Extract the (x, y) coordinate from the center of the cell holding the provided text.  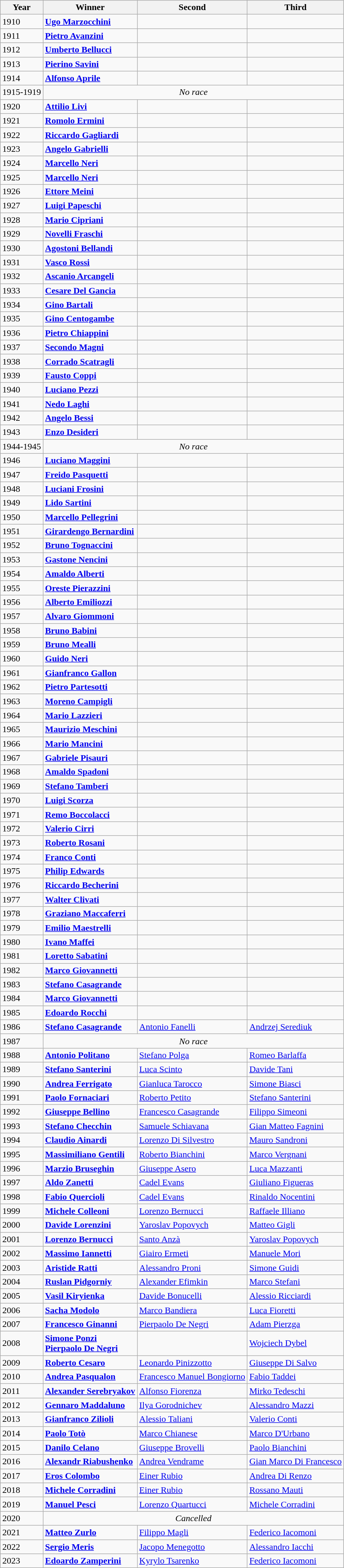
Andrea Di Renzo (296, 1476)
Matteo Gigli (296, 1225)
1971 (22, 814)
Bruno Tognaccini (90, 545)
Alvaro Giommoni (90, 616)
Edoardo Rocchi (90, 1013)
1997 (22, 1183)
Giairo Ermeti (192, 1253)
Giuliano Figueras (296, 1183)
Samuele Schiavana (192, 1126)
Angelo Bessi (90, 418)
Alessio Ricciardi (296, 1296)
Aristide Ratti (90, 1267)
1959 (22, 645)
Giuseppe Bellino (90, 1112)
1960 (22, 659)
Fabio Taddei (296, 1377)
Marzio Bruseghin (90, 1168)
1944-1945 (22, 446)
1925 (22, 177)
1978 (22, 914)
Filippo Simeoni (296, 1112)
Umberto Bellucci (90, 50)
Alexandr Riabushenko (90, 1462)
2000 (22, 1225)
1955 (22, 588)
Enzo Desideri (90, 432)
Roberto Cesaro (90, 1363)
2004 (22, 1282)
Ettore Meini (90, 192)
2002 (22, 1253)
Alexander Serebryakov (90, 1391)
Davide Lorenzini (90, 1225)
Andrea Ferrigato (90, 1084)
Roberto Bianchini (192, 1154)
1943 (22, 432)
Alessandro Proni (192, 1267)
Marco Vergnani (296, 1154)
1969 (22, 786)
Moreno Campigli (90, 701)
Alfonso Aprile (90, 78)
Alessio Taliani (192, 1419)
Winner (90, 7)
1953 (22, 559)
2021 (22, 1532)
Adam Pierzga (296, 1324)
1934 (22, 305)
Valerio Conti (296, 1419)
1930 (22, 248)
Eros Colombo (90, 1476)
2015 (22, 1447)
1996 (22, 1168)
2006 (22, 1310)
Gabriele Pisauri (90, 758)
Girardengo Bernardini (90, 531)
1965 (22, 730)
Franco Conti (90, 857)
Mirko Tedeschi (296, 1391)
1991 (22, 1098)
Massimiliano Gentili (90, 1154)
1982 (22, 970)
1964 (22, 715)
Loretto Sabatini (90, 956)
Gino Bartali (90, 305)
Paolo Totò (90, 1433)
1928 (22, 220)
1987 (22, 1041)
1931 (22, 262)
Second (192, 7)
Vasil Kiryienka (90, 1296)
Andrea Pasqualon (90, 1377)
Giuseppe Asero (192, 1168)
Luigi Papeschi (90, 206)
1939 (22, 375)
1923 (22, 149)
Michele Colleoni (90, 1211)
Pietro Partesotti (90, 687)
1922 (22, 135)
Antonio Politano (90, 1055)
Francesco Ginanni (90, 1324)
Gino Centogambe (90, 319)
1952 (22, 545)
Gianfranco Zilioli (90, 1419)
1962 (22, 687)
1920 (22, 106)
Marco Bandiera (192, 1310)
Francesco Casagrande (192, 1112)
Lido Sartini (90, 503)
Jacopo Menegotto (192, 1546)
Graziano Maccaferri (90, 914)
Romolo Ermini (90, 121)
Romeo Barlaffa (296, 1055)
1970 (22, 800)
Guido Neri (90, 659)
Luigi Scorza (90, 800)
1966 (22, 744)
Raffaele Illiano (296, 1211)
Cancelled (193, 1518)
Walter Clivati (90, 900)
Filippo Magli (192, 1532)
Stefano Tamberi (90, 786)
Luca Scinto (192, 1069)
1911 (22, 36)
1933 (22, 291)
2020 (22, 1518)
Gastone Nencini (90, 559)
2001 (22, 1239)
Davide Tani (296, 1069)
Marcello Pellegrini (90, 517)
1910 (22, 22)
Davide Bonucelli (192, 1296)
Lorenzo Quartucci (192, 1504)
1979 (22, 928)
Luca Mazzanti (296, 1168)
Amaldo Spadoni (90, 772)
1990 (22, 1084)
1963 (22, 701)
Vasco Rossi (90, 262)
Luciano Pezzi (90, 389)
Gian Marco Di Francesco (296, 1462)
1947 (22, 475)
Freido Pasquetti (90, 475)
Simone Guidi (296, 1267)
1985 (22, 1013)
Oreste Pierazzini (90, 588)
Massimo Iannetti (90, 1253)
1992 (22, 1112)
Alexander Efimkin (192, 1282)
1942 (22, 418)
1954 (22, 574)
Danilo Celano (90, 1447)
Manuele Mori (296, 1253)
Paolo Fornaciari (90, 1098)
2003 (22, 1267)
Alfonso Fiorenza (192, 1391)
Aldo Zanetti (90, 1183)
Agostoni Bellandi (90, 248)
1914 (22, 78)
Novelli Fraschi (90, 234)
1950 (22, 517)
2012 (22, 1405)
2016 (22, 1462)
1956 (22, 602)
Andrzej Serediuk (296, 1027)
Ascanio Arcangeli (90, 276)
1993 (22, 1126)
2013 (22, 1419)
Roberto Petito (192, 1098)
1999 (22, 1211)
Bruno Mealli (90, 645)
1973 (22, 843)
Riccardo Gagliardi (90, 135)
1957 (22, 616)
Pietro Chiappini (90, 333)
1938 (22, 361)
Matteo Zurlo (90, 1532)
1927 (22, 206)
Luciano Maggini (90, 461)
1972 (22, 828)
1937 (22, 347)
Gianluca Tarocco (192, 1084)
Marco Stefani (296, 1282)
2019 (22, 1504)
2008 (22, 1344)
1975 (22, 871)
Secondo Magni (90, 347)
1983 (22, 984)
Francesco Manuel Bongiorno (192, 1377)
Alessandro Mazzi (296, 1405)
1976 (22, 885)
Ugo Marzocchini (90, 22)
Ivano Maffei (90, 942)
Sacha Modolo (90, 1310)
2010 (22, 1377)
Fausto Coppi (90, 375)
Angelo Gabrielli (90, 149)
Mario Mancini (90, 744)
Amaldo Alberti (90, 574)
Stefano Polga (192, 1055)
Manuel Pesci (90, 1504)
Mario Lazzieri (90, 715)
Nedo Laghi (90, 404)
Edoardo Zamperini (90, 1561)
Roberto Rosani (90, 843)
Alessandro Iacchi (296, 1546)
1924 (22, 163)
Marco D'Urbano (296, 1433)
1951 (22, 531)
Third (296, 7)
Pietro Avanzini (90, 36)
Gianfranco Gallon (90, 673)
Fabio Quercioli (90, 1197)
Giuseppe Di Salvo (296, 1363)
Santo Anzà (192, 1239)
1998 (22, 1197)
Cesare Del Gancia (90, 291)
2023 (22, 1561)
Remo Boccolacci (90, 814)
1913 (22, 64)
Rossano Mauti (296, 1490)
1926 (22, 192)
Riccardo Becherini (90, 885)
Gennaro Maddaluno (90, 1405)
1948 (22, 489)
1977 (22, 900)
Ilya Gorodnichev (192, 1405)
Maurizio Meschini (90, 730)
Pierpaolo De Negri (192, 1324)
1981 (22, 956)
Kyrylo Tsarenko (192, 1561)
2009 (22, 1363)
2022 (22, 1546)
Paolo Bianchini (296, 1447)
Antonio Fanelli (192, 1027)
Leonardo Pinizzotto (192, 1363)
Mario Cipriani (90, 220)
1932 (22, 276)
1988 (22, 1055)
1968 (22, 772)
Ruslan Pidgorniy (90, 1282)
1958 (22, 631)
Luca Fioretti (296, 1310)
Mauro Sandroni (296, 1140)
2014 (22, 1433)
Valerio Cirri (90, 828)
1994 (22, 1140)
Sergio Meris (90, 1546)
1936 (22, 333)
Simone Biasci (296, 1084)
Wojciech Dybel (296, 1344)
1941 (22, 404)
1935 (22, 319)
2018 (22, 1490)
Emilio Maestrelli (90, 928)
Claudio Ainardi (90, 1140)
Year (22, 7)
2005 (22, 1296)
1929 (22, 234)
2011 (22, 1391)
Giuseppe Brovelli (192, 1447)
Pierino Savini (90, 64)
Stefano Checchin (90, 1126)
Alberto Emiliozzi (90, 602)
Lorenzo Di Silvestro (192, 1140)
Philip Edwards (90, 871)
2017 (22, 1476)
Attilio Livi (90, 106)
1995 (22, 1154)
Luciani Frosini (90, 489)
Andrea Vendrame (192, 1462)
1974 (22, 857)
Simone Ponzi Pierpaolo De Negri (90, 1344)
1921 (22, 121)
1980 (22, 942)
1946 (22, 461)
1989 (22, 1069)
1967 (22, 758)
1915-1919 (22, 92)
1949 (22, 503)
2007 (22, 1324)
1940 (22, 389)
1986 (22, 1027)
Corrado Scatragli (90, 361)
1961 (22, 673)
Bruno Babini (90, 631)
1984 (22, 998)
Rinaldo Nocentini (296, 1197)
1912 (22, 50)
Gian Matteo Fagnini (296, 1126)
Marco Chianese (192, 1433)
